Identify which cell holds the provided text, then report its [x, y] central coordinate. 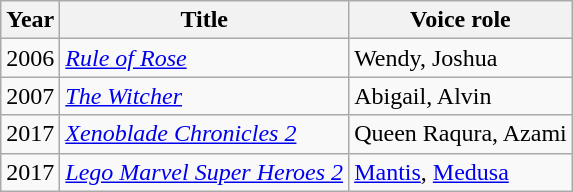
Queen Raqura, Azami [461, 134]
The Witcher [204, 96]
Rule of Rose [204, 58]
2006 [30, 58]
Lego Marvel Super Heroes 2 [204, 172]
2007 [30, 96]
Title [204, 20]
Xenoblade Chronicles 2 [204, 134]
Wendy, Joshua [461, 58]
Abigail, Alvin [461, 96]
Voice role [461, 20]
Year [30, 20]
Mantis, Medusa [461, 172]
